From the cell containing the given text, extract its center point as (x, y) coordinate. 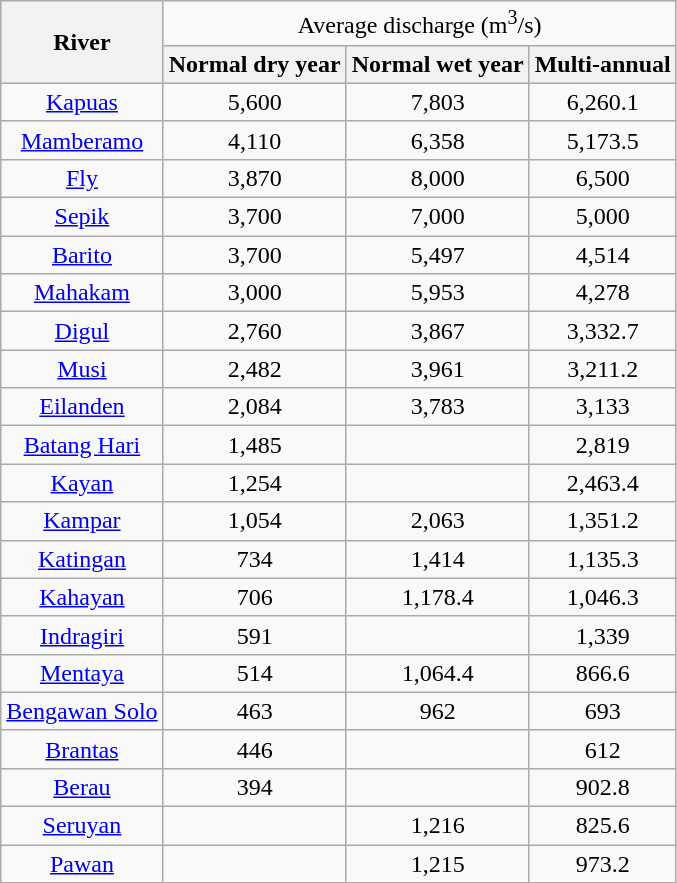
Pawan (82, 864)
Fly (82, 178)
5,000 (602, 217)
1,485 (254, 445)
7,803 (438, 102)
6,358 (438, 140)
2,760 (254, 331)
Bengawan Solo (82, 711)
4,514 (602, 255)
Average discharge (m3/s) (420, 24)
1,064.4 (438, 673)
Sepik (82, 217)
3,867 (438, 331)
Eilanden (82, 407)
Musi (82, 369)
7,000 (438, 217)
2,084 (254, 407)
514 (254, 673)
3,783 (438, 407)
6,260.1 (602, 102)
Mahakam (82, 293)
1,135.3 (602, 559)
866.6 (602, 673)
1,215 (438, 864)
1,046.3 (602, 597)
962 (438, 711)
5,953 (438, 293)
Digul (82, 331)
5,497 (438, 255)
2,063 (438, 521)
706 (254, 597)
446 (254, 749)
3,133 (602, 407)
2,463.4 (602, 483)
Kapuas (82, 102)
Mamberamo (82, 140)
Barito (82, 255)
Multi-annual (602, 64)
6,500 (602, 178)
3,332.7 (602, 331)
902.8 (602, 787)
394 (254, 787)
Normal wet year (438, 64)
Kayan (82, 483)
2,819 (602, 445)
3,000 (254, 293)
2,482 (254, 369)
Indragiri (82, 635)
4,110 (254, 140)
825.6 (602, 826)
1,254 (254, 483)
734 (254, 559)
Mentaya (82, 673)
3,870 (254, 178)
Berau (82, 787)
463 (254, 711)
1,054 (254, 521)
Normal dry year (254, 64)
Kahayan (82, 597)
5,600 (254, 102)
5,173.5 (602, 140)
4,278 (602, 293)
1,178.4 (438, 597)
1,339 (602, 635)
Kampar (82, 521)
Batang Hari (82, 445)
Seruyan (82, 826)
693 (602, 711)
612 (602, 749)
River (82, 42)
3,961 (438, 369)
1,351.2 (602, 521)
973.2 (602, 864)
3,211.2 (602, 369)
Brantas (82, 749)
591 (254, 635)
1,414 (438, 559)
1,216 (438, 826)
Katingan (82, 559)
8,000 (438, 178)
